Capture the cell that displays the provided text and extract its (X, Y) central coordinate. 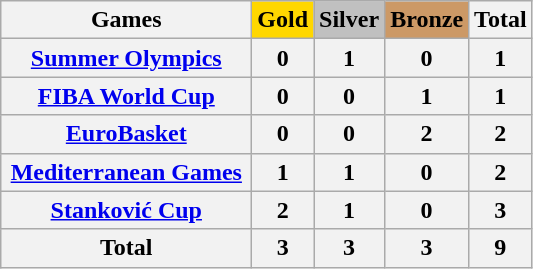
Bronze (427, 20)
FIBA World Cup (126, 96)
Games (126, 20)
Gold (283, 20)
Mediterranean Games (126, 172)
Stanković Cup (126, 210)
9 (501, 248)
EuroBasket (126, 134)
Silver (350, 20)
Summer Olympics (126, 58)
